Determine the (X, Y) coordinate at the center of the cell enclosing the given text.  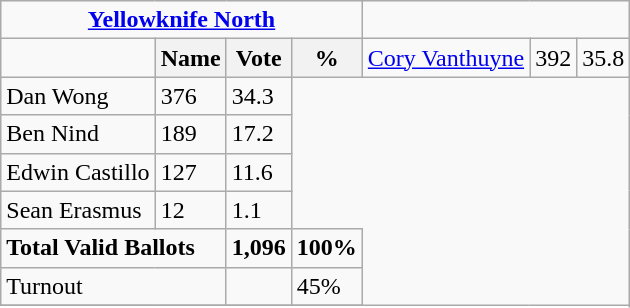
1.1 (258, 210)
376 (190, 96)
Sean Erasmus (78, 210)
Vote (258, 58)
392 (554, 58)
1,096 (258, 248)
Cory Vanthuyne (446, 58)
Edwin Castillo (78, 172)
34.3 (258, 96)
Ben Nind (78, 134)
127 (190, 172)
35.8 (604, 58)
17.2 (258, 134)
189 (190, 134)
11.6 (258, 172)
Yellowknife North (182, 20)
12 (190, 210)
Total Valid Ballots (114, 248)
100% (326, 248)
Turnout (114, 286)
% (326, 58)
45% (326, 286)
Dan Wong (78, 96)
Name (190, 58)
